Provide the [X, Y] coordinate of the cell's center where the given text is located.  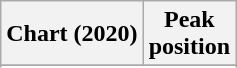
Chart (2020) [72, 34]
Peakposition [189, 34]
